Capture the cell that displays the provided text and extract its (X, Y) central coordinate. 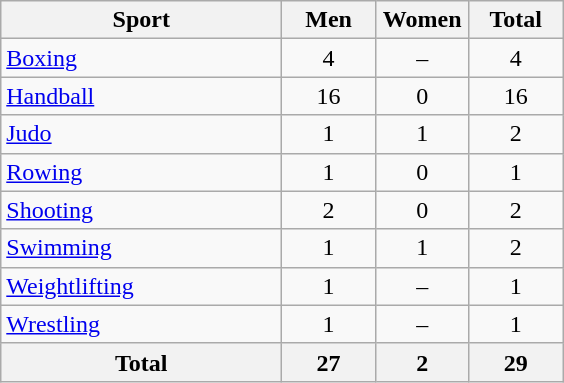
29 (516, 362)
Rowing (142, 172)
Men (329, 20)
Women (422, 20)
Handball (142, 96)
Swimming (142, 248)
Wrestling (142, 324)
Shooting (142, 210)
Sport (142, 20)
27 (329, 362)
Judo (142, 134)
Boxing (142, 58)
Weightlifting (142, 286)
